Extract the (x, y) coordinate from the center of the cell holding the provided text.  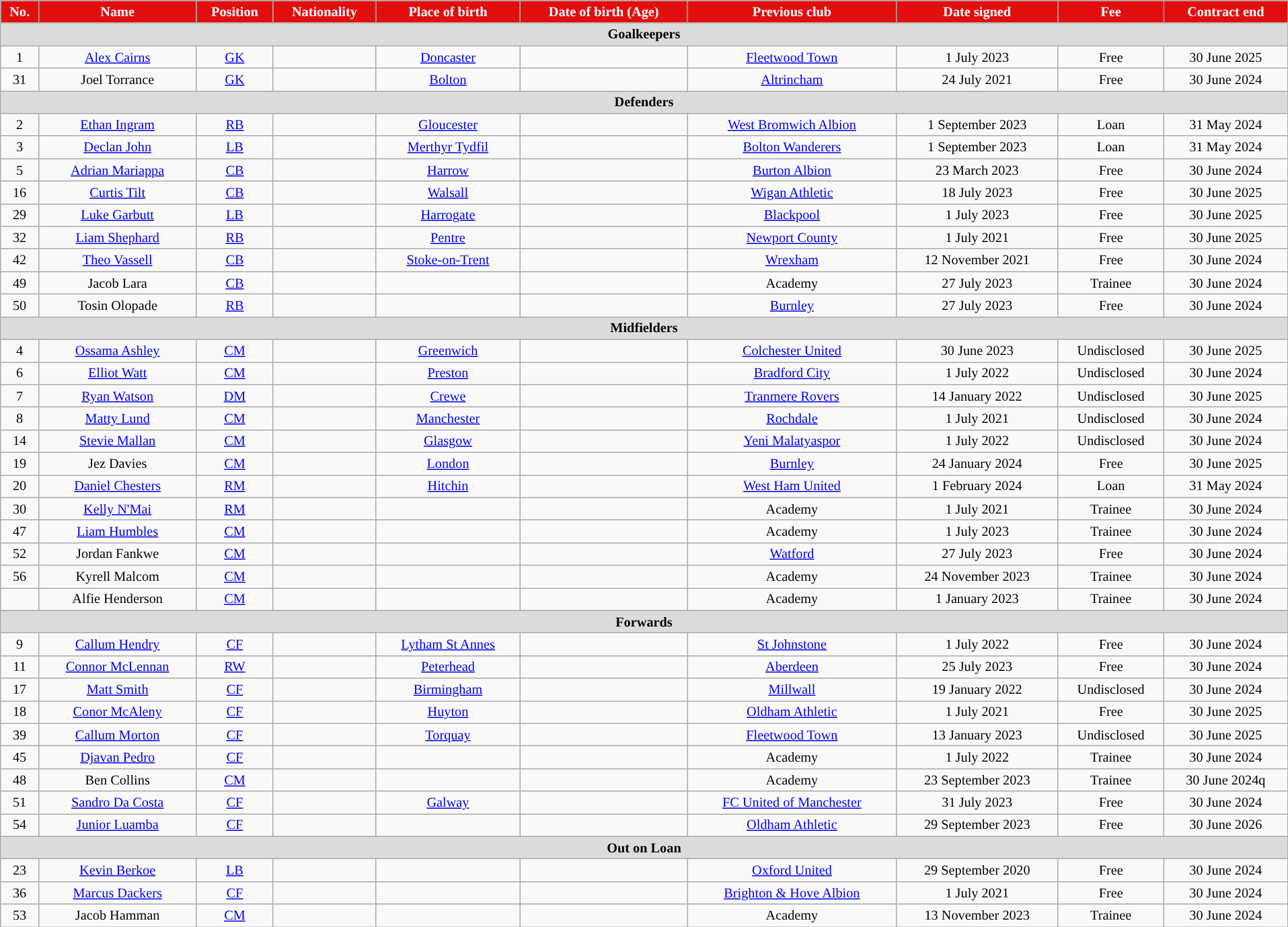
Harrow (448, 170)
Colchester United (792, 350)
Callum Hendry (117, 644)
Altrincham (792, 79)
Declan John (117, 147)
Previous club (792, 11)
Hitchin (448, 486)
Oxford United (792, 870)
16 (20, 192)
Bradford City (792, 373)
1 (20, 56)
18 July 2023 (977, 192)
Huyton (448, 712)
20 (20, 486)
Stevie Mallan (117, 441)
36 (20, 893)
Torquay (448, 735)
Crewe (448, 396)
19 (20, 463)
6 (20, 373)
Galway (448, 803)
2 (20, 124)
Wigan Athletic (792, 192)
12 November 2021 (977, 260)
Curtis Tilt (117, 192)
Harrogate (448, 215)
Defenders (644, 102)
23 (20, 870)
Name (117, 11)
Ryan Watson (117, 396)
Manchester (448, 418)
49 (20, 283)
42 (20, 260)
Pentre (448, 237)
31 July 2023 (977, 803)
1 February 2024 (977, 486)
Theo Vassell (117, 260)
13 January 2023 (977, 735)
Date of birth (Age) (604, 11)
Date signed (977, 11)
West Bromwich Albion (792, 124)
West Ham United (792, 486)
56 (20, 576)
Adrian Mariappa (117, 170)
Connor McLennan (117, 667)
1 January 2023 (977, 599)
DM (235, 396)
Glasgow (448, 441)
Gloucester (448, 124)
29 (20, 215)
Rochdale (792, 418)
No. (20, 11)
Doncaster (448, 56)
Matt Smith (117, 690)
Kelly N'Mai (117, 509)
30 (20, 509)
11 (20, 667)
Ethan Ingram (117, 124)
Daniel Chesters (117, 486)
Alfie Henderson (117, 599)
Ossama Ashley (117, 350)
25 July 2023 (977, 667)
Walsall (448, 192)
RW (235, 667)
23 March 2023 (977, 170)
29 September 2023 (977, 825)
7 (20, 396)
Position (235, 11)
Jacob Hamman (117, 916)
47 (20, 531)
Place of birth (448, 11)
Bolton (448, 79)
Sandro Da Costa (117, 803)
8 (20, 418)
Preston (448, 373)
19 January 2022 (977, 690)
Alex Cairns (117, 56)
Stoke-on-Trent (448, 260)
Contract end (1226, 11)
23 September 2023 (977, 780)
Goalkeepers (644, 34)
Lytham St Annes (448, 644)
30 June 2024q (1226, 780)
Bolton Wanderers (792, 147)
13 November 2023 (977, 916)
14 January 2022 (977, 396)
45 (20, 757)
Tosin Olopade (117, 305)
31 (20, 79)
50 (20, 305)
Newport County (792, 237)
Kyrell Malcom (117, 576)
Peterhead (448, 667)
48 (20, 780)
Luke Garbutt (117, 215)
Joel Torrance (117, 79)
Jez Davies (117, 463)
Watford (792, 554)
9 (20, 644)
24 November 2023 (977, 576)
53 (20, 916)
24 July 2021 (977, 79)
32 (20, 237)
St Johnstone (792, 644)
30 June 2023 (977, 350)
Tranmere Rovers (792, 396)
24 January 2024 (977, 463)
Greenwich (448, 350)
Elliot Watt (117, 373)
39 (20, 735)
Kevin Berkoe (117, 870)
Yeni Malatyaspor (792, 441)
Conor McAleny (117, 712)
30 June 2026 (1226, 825)
Wrexham (792, 260)
Aberdeen (792, 667)
51 (20, 803)
3 (20, 147)
Millwall (792, 690)
Jacob Lara (117, 283)
Ben Collins (117, 780)
17 (20, 690)
Birmingham (448, 690)
Out on Loan (644, 848)
Djavan Pedro (117, 757)
5 (20, 170)
Junior Luamba (117, 825)
18 (20, 712)
Liam Shephard (117, 237)
Liam Humbles (117, 531)
Brighton & Hove Albion (792, 893)
52 (20, 554)
Marcus Dackers (117, 893)
Fee (1111, 11)
4 (20, 350)
Midfielders (644, 328)
14 (20, 441)
Merthyr Tydfil (448, 147)
Callum Morton (117, 735)
54 (20, 825)
FC United of Manchester (792, 803)
Burton Albion (792, 170)
Nationality (324, 11)
29 September 2020 (977, 870)
Forwards (644, 622)
London (448, 463)
Jordan Fankwe (117, 554)
Blackpool (792, 215)
Matty Lund (117, 418)
